Capture the cell that displays the provided text and extract its (X, Y) central coordinate. 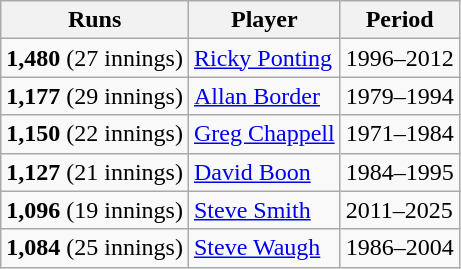
1,084 (25 innings) (95, 248)
2011–2025 (400, 210)
1,480 (27 innings) (95, 58)
1979–1994 (400, 96)
1,096 (19 innings) (95, 210)
1986–2004 (400, 248)
Ricky Ponting (264, 58)
1,150 (22 innings) (95, 134)
David Boon (264, 172)
Greg Chappell (264, 134)
Player (264, 20)
1,177 (29 innings) (95, 96)
Runs (95, 20)
1996–2012 (400, 58)
1984–1995 (400, 172)
Period (400, 20)
Allan Border (264, 96)
Steve Smith (264, 210)
1971–1984 (400, 134)
Steve Waugh (264, 248)
1,127 (21 innings) (95, 172)
